Extract the (X, Y) coordinate from the center of the cell holding the provided text.  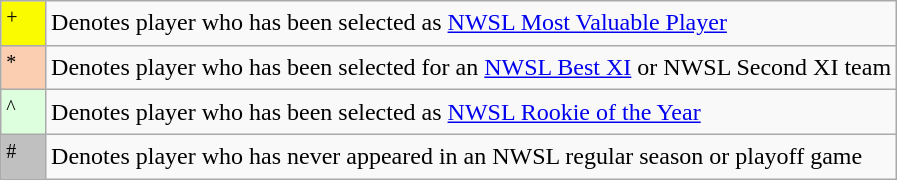
Denotes player who has been selected as NWSL Rookie of the Year (472, 112)
Denotes player who has never appeared in an NWSL regular season or playoff game (472, 156)
^ (24, 112)
Denotes player who has been selected as NWSL Most Valuable Player (472, 24)
# (24, 156)
+ (24, 24)
Denotes player who has been selected for an NWSL Best XI or NWSL Second XI team (472, 68)
* (24, 68)
